Return [X, Y] of the center of cell containing provided text 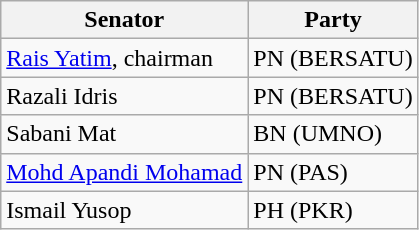
PH (PKR) [333, 210]
PN (PAS) [333, 172]
Mohd Apandi Mohamad [124, 172]
Senator [124, 20]
Sabani Mat [124, 134]
Ismail Yusop [124, 210]
Rais Yatim, chairman [124, 58]
BN (UMNO) [333, 134]
Party [333, 20]
Razali Idris [124, 96]
